Locate the cell with the specified text and output its [x, y] center coordinate. 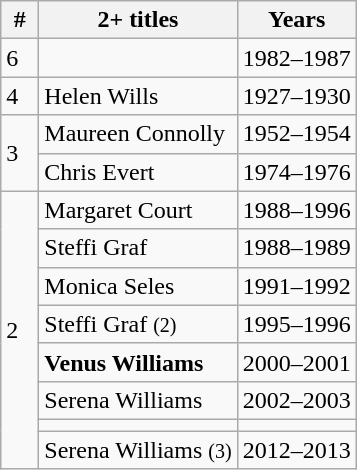
1988–1989 [296, 248]
Steffi Graf (2) [138, 324]
6 [20, 58]
3 [20, 153]
1974–1976 [296, 172]
1952–1954 [296, 134]
Steffi Graf [138, 248]
1988–1996 [296, 210]
# [20, 20]
2000–2001 [296, 362]
Serena Williams (3) [138, 449]
1982–1987 [296, 58]
Venus Williams [138, 362]
Serena Williams [138, 400]
2 [20, 330]
Helen Wills [138, 96]
4 [20, 96]
2+ titles [138, 20]
1995–1996 [296, 324]
1927–1930 [296, 96]
2002–2003 [296, 400]
Margaret Court [138, 210]
Maureen Connolly [138, 134]
Monica Seles [138, 286]
2012–2013 [296, 449]
Years [296, 20]
1991–1992 [296, 286]
Chris Evert [138, 172]
